Output the (X, Y) coordinate of the center of the cell containing the given text.  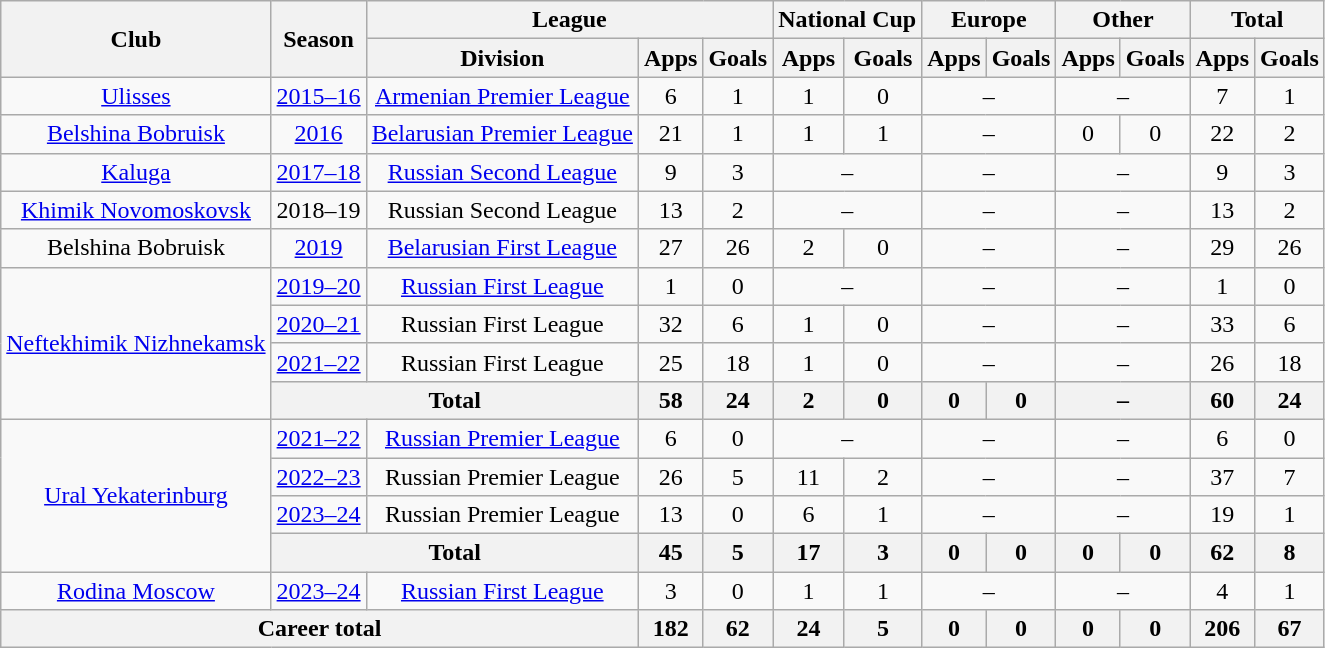
2019–20 (318, 286)
Armenian Premier League (502, 96)
60 (1222, 400)
37 (1222, 477)
67 (1290, 629)
182 (670, 629)
33 (1222, 324)
206 (1222, 629)
National Cup (848, 20)
45 (670, 553)
21 (670, 134)
2018–19 (318, 210)
2022–23 (318, 477)
2017–18 (318, 172)
2016 (318, 134)
Kaluga (136, 172)
Other (1123, 20)
25 (670, 362)
32 (670, 324)
Career total (320, 629)
11 (809, 477)
4 (1222, 591)
2020–21 (318, 324)
17 (809, 553)
Club (136, 39)
Division (502, 58)
Ulisses (136, 96)
58 (670, 400)
Belarusian First League (502, 248)
Europe (989, 20)
2019 (318, 248)
League (569, 20)
Rodina Moscow (136, 591)
29 (1222, 248)
22 (1222, 134)
8 (1290, 553)
27 (670, 248)
2015–16 (318, 96)
Belarusian Premier League (502, 134)
19 (1222, 515)
Neftekhimik Nizhnekamsk (136, 343)
Season (318, 39)
Khimik Novomoskovsk (136, 210)
Ural Yekaterinburg (136, 495)
